Find where the given text appears and provide that cell's center as [X, Y] coordinate. 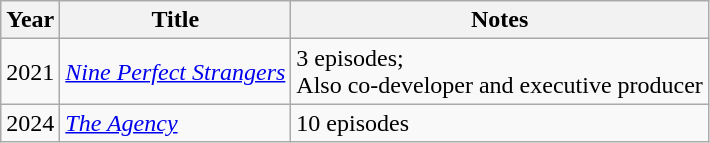
10 episodes [500, 123]
2021 [30, 72]
3 episodes;Also co-developer and executive producer [500, 72]
Title [176, 20]
The Agency [176, 123]
Nine Perfect Strangers [176, 72]
Notes [500, 20]
Year [30, 20]
2024 [30, 123]
